Search for the cell housing the specified text and yield its (x, y) center coordinate. 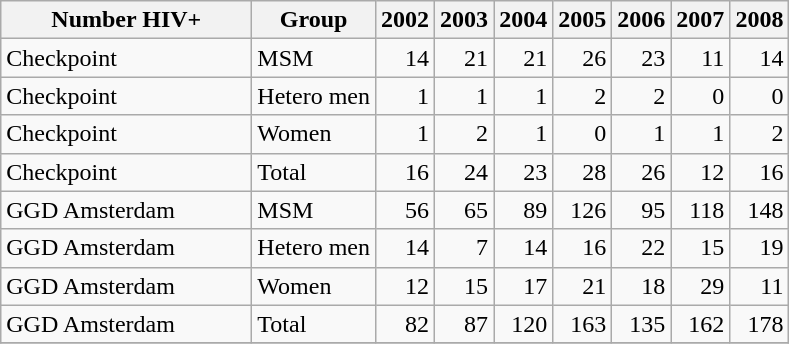
178 (760, 324)
2007 (700, 20)
118 (700, 210)
162 (700, 324)
Group (314, 20)
87 (464, 324)
19 (760, 248)
148 (760, 210)
2004 (524, 20)
22 (642, 248)
2002 (404, 20)
163 (582, 324)
2005 (582, 20)
18 (642, 286)
120 (524, 324)
2003 (464, 20)
82 (404, 324)
56 (404, 210)
Number HIV+ (126, 20)
24 (464, 172)
7 (464, 248)
28 (582, 172)
2008 (760, 20)
2006 (642, 20)
17 (524, 286)
95 (642, 210)
29 (700, 286)
65 (464, 210)
89 (524, 210)
135 (642, 324)
126 (582, 210)
